Search for the cell housing the specified text and yield its [x, y] center coordinate. 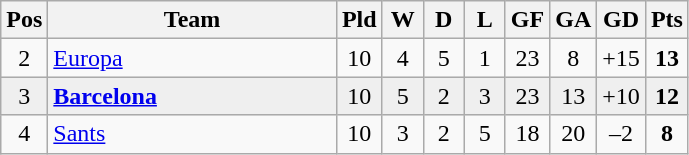
Pld [359, 20]
Pts [666, 20]
GF [527, 20]
D [444, 20]
GD [622, 20]
Pos [24, 20]
+10 [622, 96]
1 [484, 58]
20 [574, 134]
+15 [622, 58]
GA [574, 20]
12 [666, 96]
Sants [192, 134]
Team [192, 20]
Europa [192, 58]
W [402, 20]
18 [527, 134]
L [484, 20]
–2 [622, 134]
Barcelona [192, 96]
